Determine the [x, y] coordinate at the center of the cell enclosing the given text.  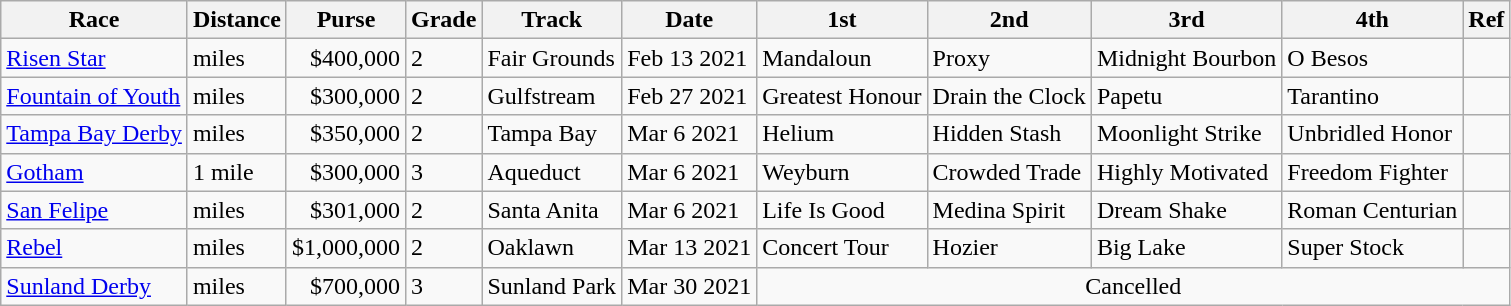
Proxy [1009, 58]
Freedom Fighter [1372, 172]
Drain the Clock [1009, 96]
Oaklawn [552, 248]
Tarantino [1372, 96]
Tampa Bay [552, 134]
$700,000 [346, 286]
Santa Anita [552, 210]
Sunland Park [552, 286]
Dream Shake [1186, 210]
Mandaloun [842, 58]
4th [1372, 20]
Big Lake [1186, 248]
Concert Tour [842, 248]
Medina Spirit [1009, 210]
Mar 30 2021 [690, 286]
Mar 13 2021 [690, 248]
2nd [1009, 20]
1st [842, 20]
Rebel [94, 248]
Greatest Honour [842, 96]
3rd [1186, 20]
Tampa Bay Derby [94, 134]
Unbridled Honor [1372, 134]
Super Stock [1372, 248]
Feb 13 2021 [690, 58]
O Besos [1372, 58]
Highly Motivated [1186, 172]
Aqueduct [552, 172]
Risen Star [94, 58]
Date [690, 20]
Hozier [1009, 248]
Fair Grounds [552, 58]
Sunland Derby [94, 286]
$1,000,000 [346, 248]
Gulfstream [552, 96]
$301,000 [346, 210]
Purse [346, 20]
Fountain of Youth [94, 96]
Papetu [1186, 96]
Moonlight Strike [1186, 134]
Distance [236, 20]
Track [552, 20]
Feb 27 2021 [690, 96]
Race [94, 20]
$400,000 [346, 58]
San Felipe [94, 210]
Roman Centurian [1372, 210]
Life Is Good [842, 210]
Grade [444, 20]
Weyburn [842, 172]
1 mile [236, 172]
Crowded Trade [1009, 172]
Hidden Stash [1009, 134]
Cancelled [1134, 286]
$350,000 [346, 134]
Midnight Bourbon [1186, 58]
Gotham [94, 172]
Helium [842, 134]
Ref [1486, 20]
